Pinpoint the cell where the given text exists, returning its (x, y) midpoint coordinate. 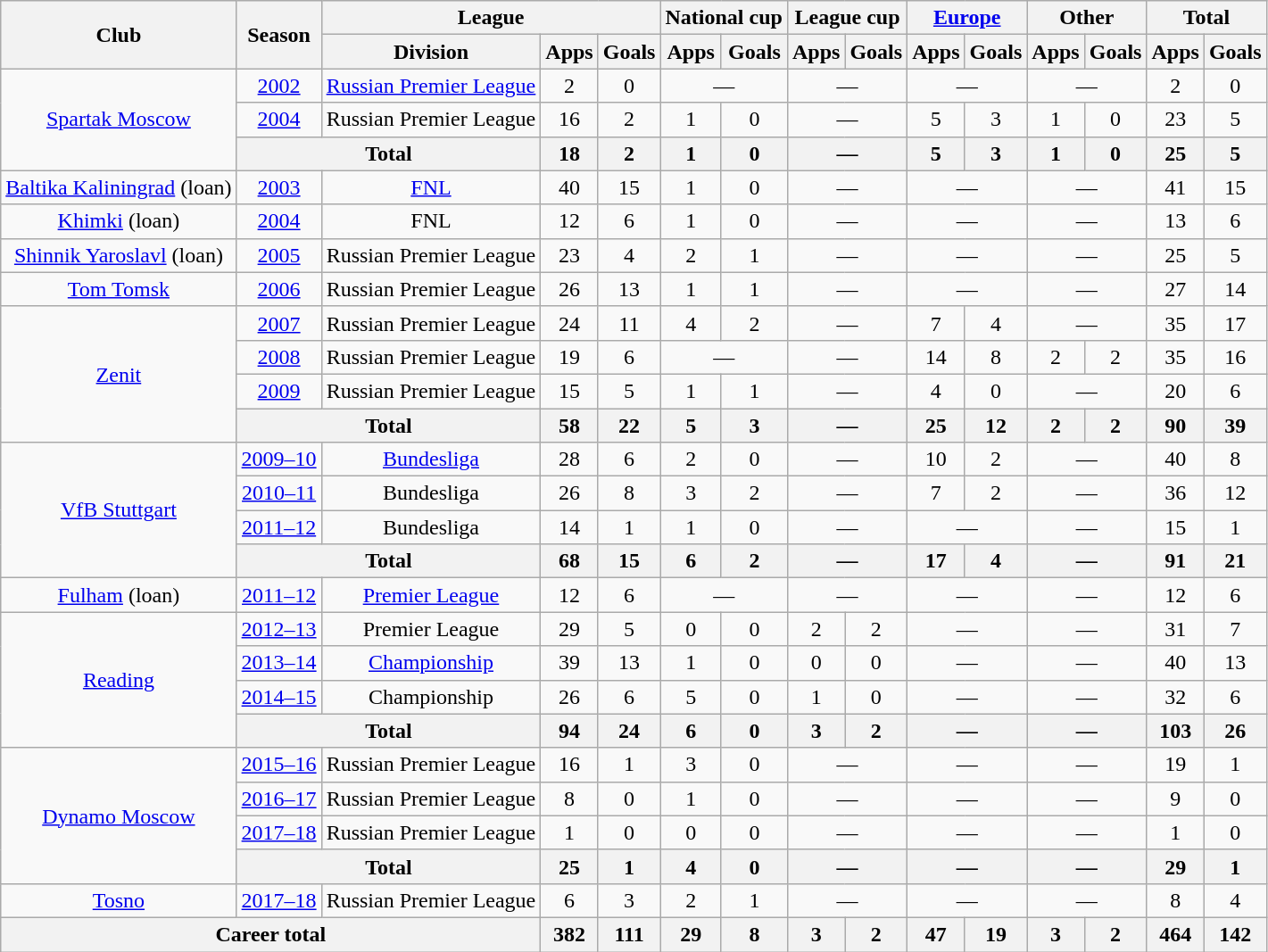
2007 (278, 323)
47 (936, 934)
Tosno (119, 900)
32 (1175, 697)
Career total (271, 934)
103 (1175, 731)
10 (936, 459)
Baltika Kaliningrad (loan) (119, 187)
21 (1235, 561)
2002 (278, 86)
27 (1175, 289)
National cup (724, 18)
2014–15 (278, 697)
382 (569, 934)
Europe (967, 18)
Reading (119, 680)
Tom Tomsk (119, 289)
22 (629, 426)
36 (1175, 493)
464 (1175, 934)
2016–17 (278, 799)
9 (1175, 799)
2012–13 (278, 629)
2009–10 (278, 459)
2015–16 (278, 765)
41 (1175, 187)
Dynamo Moscow (119, 815)
28 (569, 459)
31 (1175, 629)
2013–14 (278, 663)
Shinnik Yaroslavl (loan) (119, 255)
18 (569, 153)
2005 (278, 255)
94 (569, 731)
Division (431, 52)
2010–11 (278, 493)
Spartak Moscow (119, 120)
Khimki (loan) (119, 221)
142 (1235, 934)
League (491, 18)
2006 (278, 289)
58 (569, 426)
Fulham (loan) (119, 595)
11 (629, 323)
2009 (278, 391)
Club (119, 35)
2003 (278, 187)
20 (1175, 391)
Zenit (119, 374)
Season (278, 35)
68 (569, 561)
League cup (847, 18)
111 (629, 934)
Other (1087, 18)
91 (1175, 561)
90 (1175, 426)
2008 (278, 357)
VfB Stuttgart (119, 510)
